Capture the cell that displays the provided text and extract its [x, y] central coordinate. 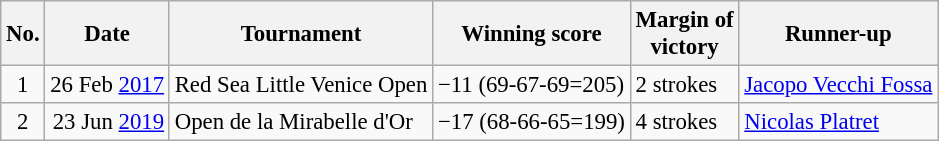
4 strokes [684, 122]
2 strokes [684, 85]
Date [107, 34]
No. [23, 34]
−11 (69-67-69=205) [532, 85]
26 Feb 2017 [107, 85]
−17 (68-66-65=199) [532, 122]
Runner-up [838, 34]
Jacopo Vecchi Fossa [838, 85]
Red Sea Little Venice Open [300, 85]
Winning score [532, 34]
1 [23, 85]
Open de la Mirabelle d'Or [300, 122]
23 Jun 2019 [107, 122]
2 [23, 122]
Margin ofvictory [684, 34]
Tournament [300, 34]
Nicolas Platret [838, 122]
